Find where the given text appears and provide that cell's center as (X, Y) coordinate. 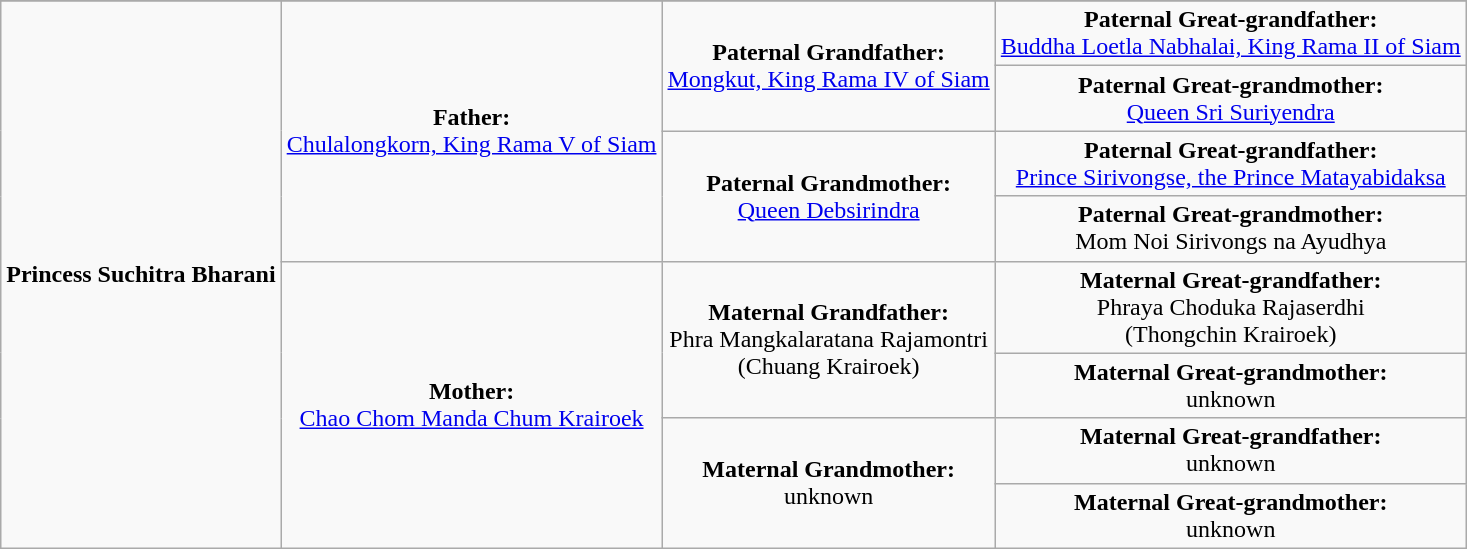
Paternal Great-grandmother:Mom Noi Sirivongs na Ayudhya (1230, 228)
Paternal Great-grandfather:Prince Sirivongse, the Prince Matayabidaksa (1230, 164)
Maternal Grandmother:unknown (828, 483)
Maternal Grandfather:Phra Mangkalaratana Rajamontri(Chuang Krairoek) (828, 340)
Paternal Great-grandmother:Queen Sri Suriyendra (1230, 98)
Mother:Chao Chom Manda Chum Krairoek (472, 404)
Princess Suchitra Bharani (141, 275)
Father:Chulalongkorn, King Rama V of Siam (472, 131)
Maternal Great-grandfather:Phraya Choduka Rajaserdhi(Thongchin Krairoek) (1230, 307)
Maternal Great-grandfather:unknown (1230, 450)
Paternal Grandmother:Queen Debsirindra (828, 196)
Paternal Great-grandfather:Buddha Loetla Nabhalai, King Rama II of Siam (1230, 34)
Paternal Grandfather:Mongkut, King Rama IV of Siam (828, 66)
